Return [x, y] of the center of cell containing provided text 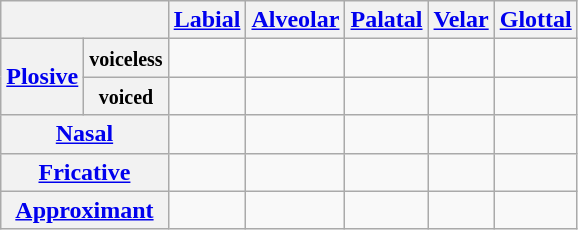
Velar [461, 20]
Approximant [84, 210]
Labial [207, 20]
Nasal [84, 134]
voiceless [126, 58]
Palatal [386, 20]
Alveolar [296, 20]
voiced [126, 96]
Glottal [536, 20]
Plosive [42, 77]
Fricative [84, 172]
